Scan for the cell matching the given text and deliver its (x, y) coordinate at center. 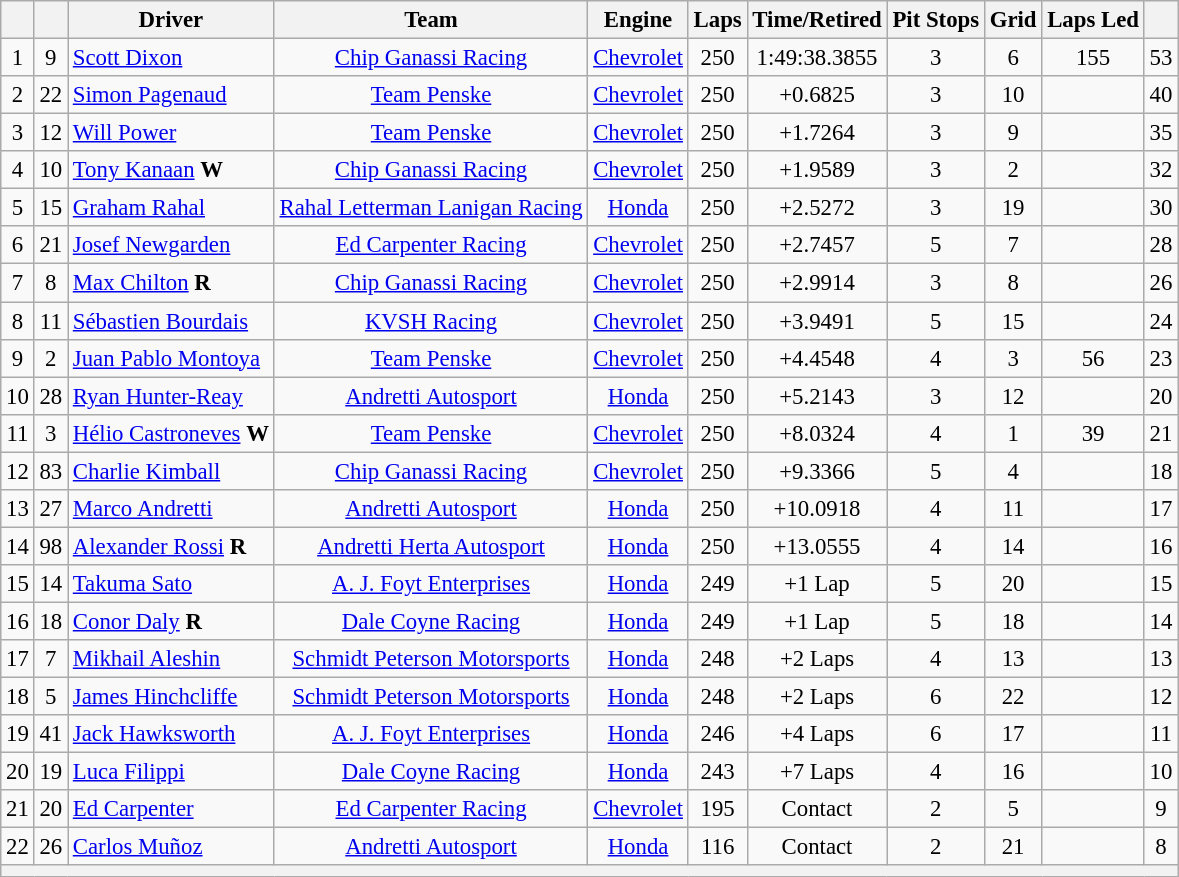
41 (50, 734)
Andretti Herta Autosport (431, 546)
Charlie Kimball (172, 471)
27 (50, 509)
Driver (172, 20)
246 (718, 734)
56 (1093, 358)
Luca Filippi (172, 772)
Conor Daly R (172, 621)
Josef Newgarden (172, 245)
+4.4548 (817, 358)
53 (1160, 58)
Engine (638, 20)
Jack Hawksworth (172, 734)
Mikhail Aleshin (172, 659)
155 (1093, 58)
+5.2143 (817, 396)
35 (1160, 133)
39 (1093, 433)
40 (1160, 95)
Ryan Hunter-Reay (172, 396)
Carlos Muñoz (172, 847)
Team (431, 20)
+4 Laps (817, 734)
Sébastien Bourdais (172, 321)
+9.3366 (817, 471)
Scott Dixon (172, 58)
Laps (718, 20)
Juan Pablo Montoya (172, 358)
Takuma Sato (172, 584)
+2.5272 (817, 208)
116 (718, 847)
Simon Pagenaud (172, 95)
KVSH Racing (431, 321)
Tony Kanaan W (172, 170)
+0.6825 (817, 95)
Hélio Castroneves W (172, 433)
James Hinchcliffe (172, 697)
Pit Stops (936, 20)
243 (718, 772)
1:49:38.3855 (817, 58)
Ed Carpenter (172, 809)
Time/Retired (817, 20)
+2.9914 (817, 283)
195 (718, 809)
+7 Laps (817, 772)
+2.7457 (817, 245)
Marco Andretti (172, 509)
Max Chilton R (172, 283)
Will Power (172, 133)
Alexander Rossi R (172, 546)
+8.0324 (817, 433)
Grid (1012, 20)
Graham Rahal (172, 208)
83 (50, 471)
+1.9589 (817, 170)
Laps Led (1093, 20)
+3.9491 (817, 321)
23 (1160, 358)
+13.0555 (817, 546)
+1.7264 (817, 133)
24 (1160, 321)
30 (1160, 208)
98 (50, 546)
Rahal Letterman Lanigan Racing (431, 208)
+10.0918 (817, 509)
32 (1160, 170)
